Return (x, y) of the center of cell containing provided text 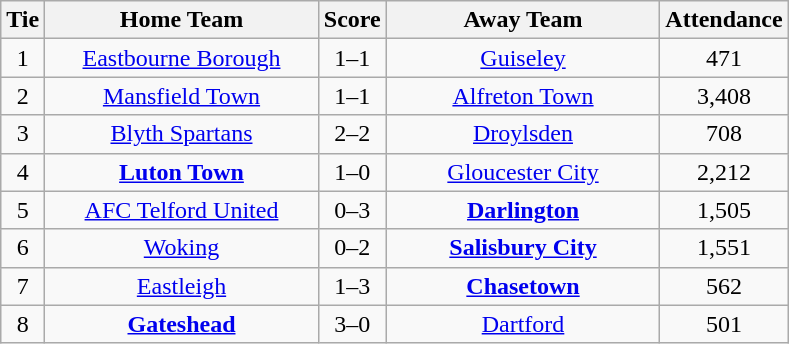
Dartford (523, 324)
Woking (182, 248)
1 (23, 58)
4 (23, 172)
1–0 (352, 172)
3 (23, 134)
2–2 (352, 134)
Mansfield Town (182, 96)
Away Team (523, 20)
0–2 (352, 248)
8 (23, 324)
501 (724, 324)
Attendance (724, 20)
Darlington (523, 210)
Guiseley (523, 58)
7 (23, 286)
Gloucester City (523, 172)
Eastbourne Borough (182, 58)
Luton Town (182, 172)
1,551 (724, 248)
3–0 (352, 324)
Tie (23, 20)
6 (23, 248)
Home Team (182, 20)
AFC Telford United (182, 210)
2,212 (724, 172)
5 (23, 210)
1,505 (724, 210)
Blyth Spartans (182, 134)
Eastleigh (182, 286)
2 (23, 96)
0–3 (352, 210)
Salisbury City (523, 248)
471 (724, 58)
Gateshead (182, 324)
1–3 (352, 286)
708 (724, 134)
3,408 (724, 96)
Score (352, 20)
562 (724, 286)
Alfreton Town (523, 96)
Chasetown (523, 286)
Droylsden (523, 134)
